Find where the given text appears and provide that cell's center as (X, Y) coordinate. 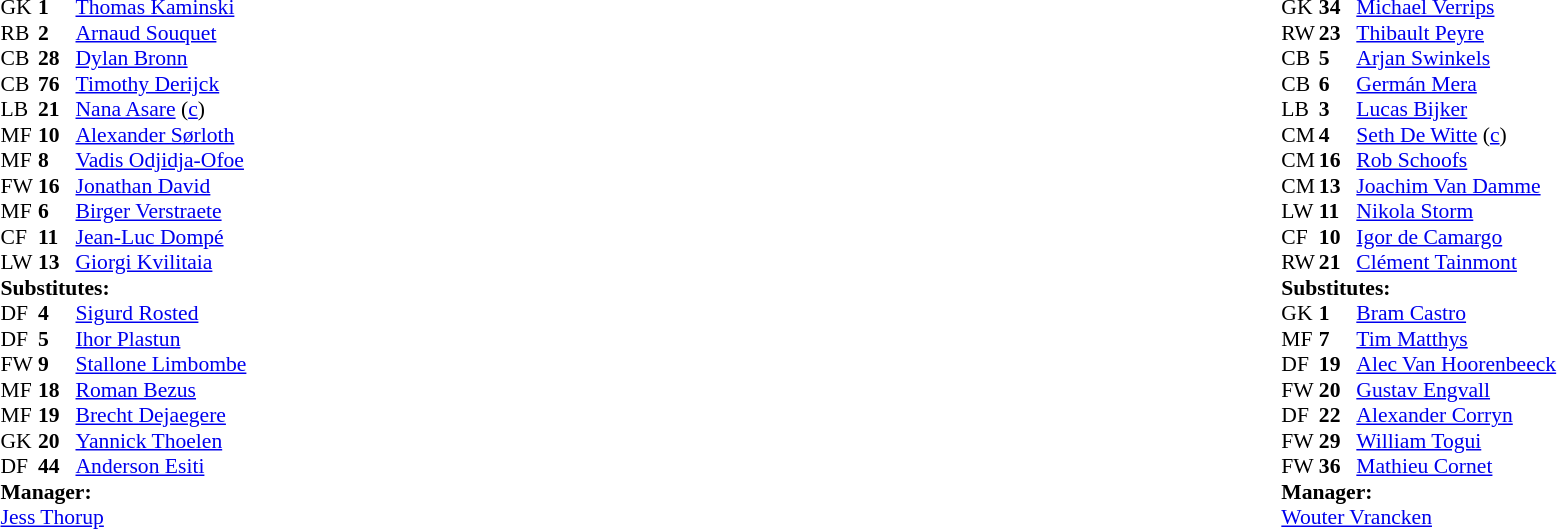
Dylan Bronn (162, 59)
28 (57, 59)
Anderson Esiti (162, 467)
Rob Schoofs (1456, 161)
William Togui (1456, 441)
Vadis Odjidja-Ofoe (162, 161)
1 (1338, 313)
Timothy Derijck (162, 84)
Mathieu Cornet (1456, 467)
Germán Mera (1456, 84)
44 (57, 467)
18 (57, 390)
Gustav Engvall (1456, 390)
3 (1338, 109)
Alexander Corryn (1456, 415)
36 (1338, 467)
RB (19, 33)
Jean-Luc Dompé (162, 237)
Bram Castro (1456, 313)
Alec Van Hoorenbeeck (1456, 365)
Arjan Swinkels (1456, 59)
Igor de Camargo (1456, 237)
Nikola Storm (1456, 211)
76 (57, 84)
9 (57, 365)
Ihor Plastun (162, 339)
Seth De Witte (c) (1456, 135)
7 (1338, 339)
2 (57, 33)
Nana Asare (c) (162, 109)
8 (57, 161)
Brecht Dejaegere (162, 415)
29 (1338, 441)
Tim Matthys (1456, 339)
Lucas Bijker (1456, 109)
Yannick Thoelen (162, 441)
Giorgi Kvilitaia (162, 263)
Birger Verstraete (162, 211)
Clément Tainmont (1456, 263)
Joachim Van Damme (1456, 186)
Jonathan David (162, 186)
Sigurd Rosted (162, 313)
22 (1338, 415)
23 (1338, 33)
Thibault Peyre (1456, 33)
Alexander Sørloth (162, 135)
Roman Bezus (162, 390)
Arnaud Souquet (162, 33)
Stallone Limbombe (162, 365)
